Locate the cell with the specified text and output its (X, Y) center coordinate. 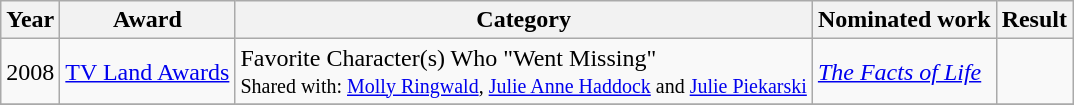
The Facts of Life (904, 72)
2008 (30, 72)
Nominated work (904, 20)
Award (148, 20)
Category (524, 20)
Result (1034, 20)
Year (30, 20)
TV Land Awards (148, 72)
Favorite Character(s) Who "Went Missing" Shared with: Molly Ringwald, Julie Anne Haddock and Julie Piekarski (524, 72)
